Detect which cell encompasses the target text, then output its [x, y] center coordinate. 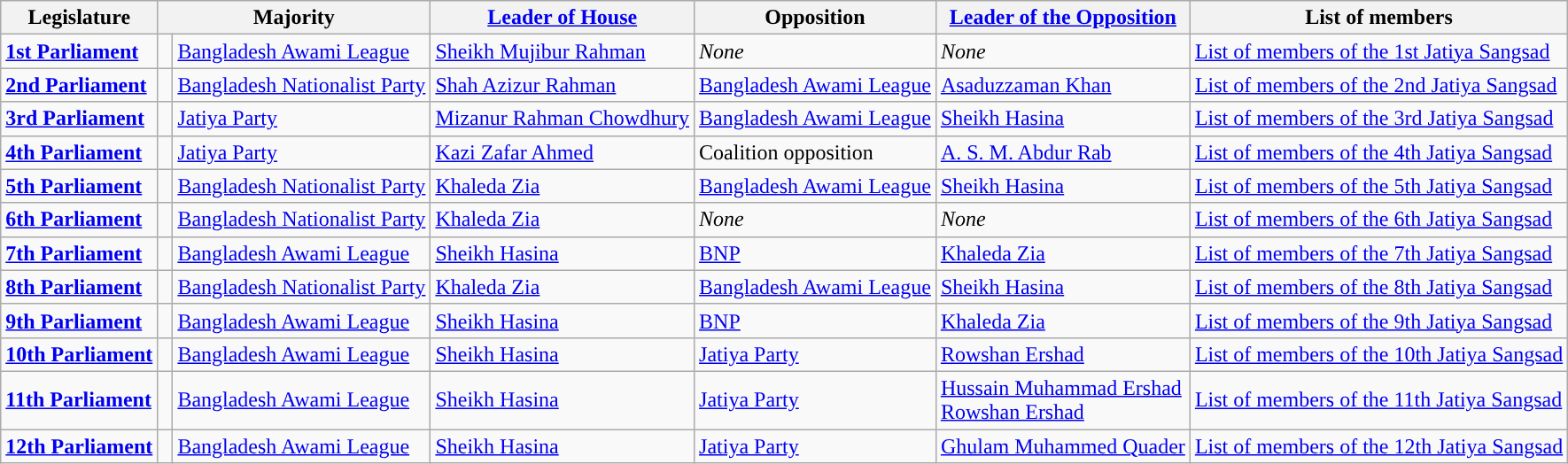
6th Parliament [80, 220]
A. S. M. Abdur Rab [1063, 152]
List of members of the 10th Jatiya Sangsad [1378, 354]
List of members of the 3rd Jatiya Sangsad [1378, 119]
Opposition [815, 18]
Ghulam Muhammed Quader [1063, 445]
List of members [1378, 18]
Majority [294, 18]
4th Parliament [80, 152]
List of members of the 4th Jatiya Sangsad [1378, 152]
Hussain Muhammad ErshadRowshan Ershad [1063, 400]
List of members of the 6th Jatiya Sangsad [1378, 220]
Shah Azizur Rahman [563, 85]
List of members of the 11th Jatiya Sangsad [1378, 400]
1st Parliament [80, 51]
9th Parliament [80, 321]
5th Parliament [80, 186]
List of members of the 2nd Jatiya Sangsad [1378, 85]
Leader of the Opposition [1063, 18]
8th Parliament [80, 287]
Legislature [80, 18]
Kazi Zafar Ahmed [563, 152]
Rowshan Ershad [1063, 354]
Mizanur Rahman Chowdhury [563, 119]
3rd Parliament [80, 119]
List of members of the 7th Jatiya Sangsad [1378, 253]
Sheikh Mujibur Rahman [563, 51]
List of members of the 9th Jatiya Sangsad [1378, 321]
Leader of House [563, 18]
7th Parliament [80, 253]
List of members of the 1st Jatiya Sangsad [1378, 51]
11th Parliament [80, 400]
List of members of the 5th Jatiya Sangsad [1378, 186]
Coalition opposition [815, 152]
List of members of the 8th Jatiya Sangsad [1378, 287]
List of members of the 12th Jatiya Sangsad [1378, 445]
12th Parliament [80, 445]
Asaduzzaman Khan [1063, 85]
2nd Parliament [80, 85]
10th Parliament [80, 354]
